Find where the given text appears and provide that cell's center as (x, y) coordinate. 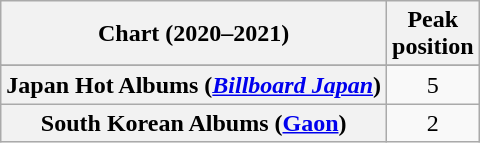
5 (433, 85)
2 (433, 123)
South Korean Albums (Gaon) (194, 123)
Chart (2020–2021) (194, 34)
Peakposition (433, 34)
Japan Hot Albums (Billboard Japan) (194, 85)
